Find where the given text appears and provide that cell's center as [X, Y] coordinate. 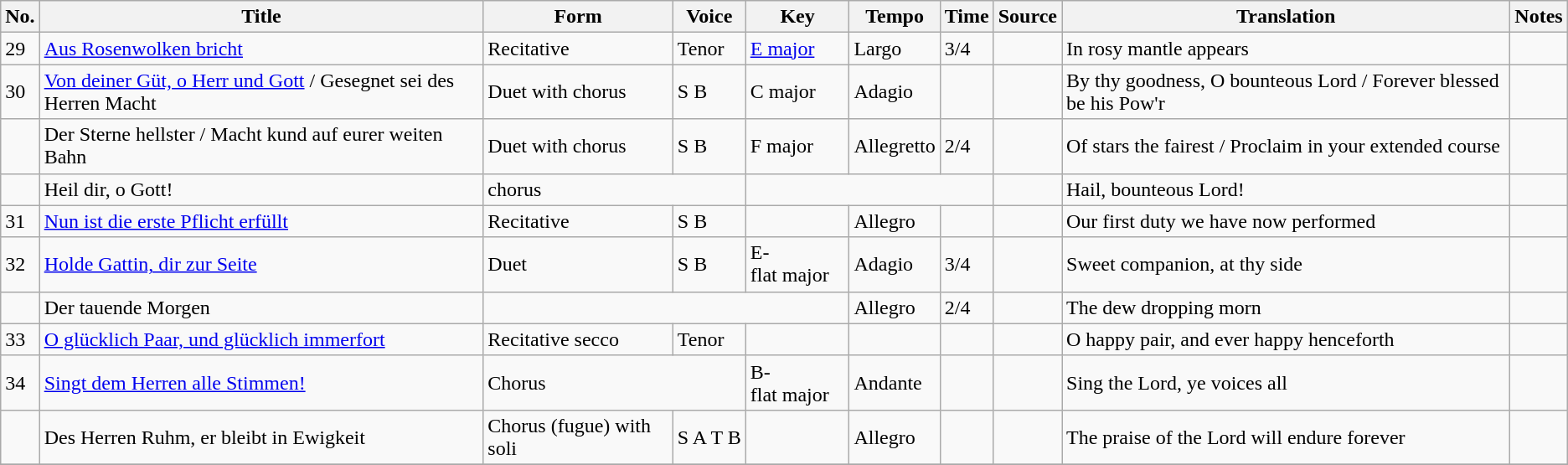
Time [967, 17]
Notes [1539, 17]
Form [578, 17]
Nun ist die erste Pflicht erfüllt [261, 221]
33 [20, 339]
Von deiner Güt, o Herr und Gott / Gesegnet sei des Herren Macht [261, 92]
Heil dir, o Gott! [261, 189]
F major [797, 146]
Singt dem Herren alle Stimmen! [261, 382]
34 [20, 382]
Des Herren Ruhm, er bleibt in Ewigkeit [261, 437]
Chorus (fugue) with soli [578, 437]
Key [797, 17]
chorus [615, 189]
O glücklich Paar, und glücklich immerfort [261, 339]
Sing the Lord, ye voices all [1287, 382]
S A T B [709, 437]
B-flat major [797, 382]
O happy pair, and ever happy henceforth [1287, 339]
No. [20, 17]
Translation [1287, 17]
C major [797, 92]
Largo [895, 49]
Der tauende Morgen [261, 307]
Allegretto [895, 146]
32 [20, 265]
Hail, bounteous Lord! [1287, 189]
The dew dropping morn [1287, 307]
In rosy mantle appears [1287, 49]
Aus Rosenwolken bricht [261, 49]
Duet [578, 265]
Of stars the fairest / Proclaim in your extended course [1287, 146]
Our first duty we have now performed [1287, 221]
E major [797, 49]
Andante [895, 382]
Voice [709, 17]
By thy goodness, O bounteous Lord / Forever blessed be his Pow'r [1287, 92]
Tempo [895, 17]
The praise of the Lord will endure forever [1287, 437]
29 [20, 49]
Sweet companion, at thy side [1287, 265]
Source [1027, 17]
Chorus [615, 382]
Holde Gattin, dir zur Seite [261, 265]
30 [20, 92]
Der Sterne hellster / Macht kund auf eurer weiten Bahn [261, 146]
Recitative secco [578, 339]
E-flat major [797, 265]
31 [20, 221]
Title [261, 17]
